Detect which cell encompasses the target text, then output its (X, Y) center coordinate. 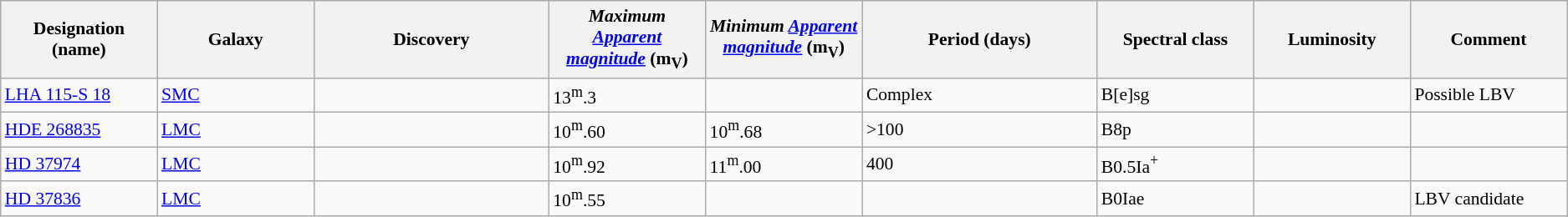
Period (days) (980, 39)
13m.3 (627, 95)
HD 37836 (79, 199)
Discovery (432, 39)
Complex (980, 95)
11m.00 (784, 164)
HD 37974 (79, 164)
Luminosity (1331, 39)
Spectral class (1176, 39)
B0Iae (1176, 199)
B0.5Ia+ (1176, 164)
LBV candidate (1489, 199)
LHA 115-S 18 (79, 95)
10m.68 (784, 130)
Comment (1489, 39)
Designation (name) (79, 39)
10m.92 (627, 164)
HDE 268835 (79, 130)
400 (980, 164)
Maximum Apparent magnitude (mV) (627, 39)
SMC (236, 95)
B8p (1176, 130)
>100 (980, 130)
B[e]sg (1176, 95)
Minimum Apparent magnitude (mV) (784, 39)
Possible LBV (1489, 95)
10m.55 (627, 199)
10m.60 (627, 130)
Galaxy (236, 39)
